Capture the cell that displays the provided text and extract its [x, y] central coordinate. 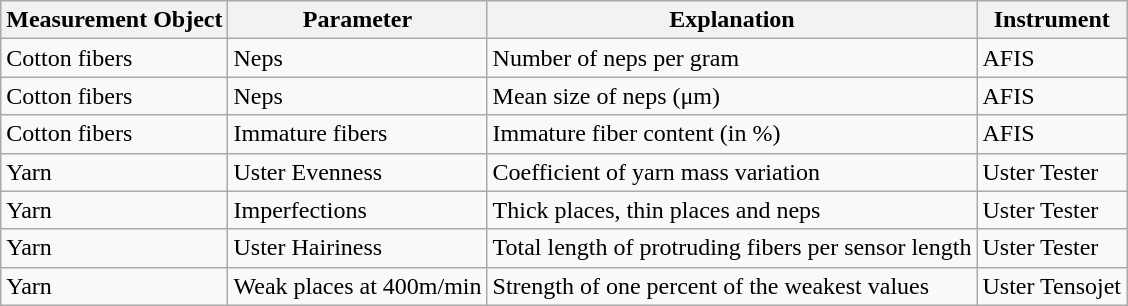
Immature fiber content (in %) [732, 134]
Parameter [358, 20]
Explanation [732, 20]
Uster Hairiness [358, 248]
Mean size of neps (μm) [732, 96]
Instrument [1052, 20]
Strength of one percent of the weakest values [732, 286]
Measurement Object [114, 20]
Number of neps per gram [732, 58]
Weak places at 400m/min [358, 286]
Thick places, thin places and neps [732, 210]
Uster Evenness [358, 172]
Uster Tensojet [1052, 286]
Imperfections [358, 210]
Total length of protruding fibers per sensor length [732, 248]
Immature fibers [358, 134]
Coefficient of yarn mass variation [732, 172]
